Capture the cell that displays the provided text and extract its [x, y] central coordinate. 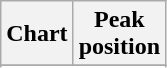
Chart [37, 34]
Peakposition [119, 34]
